Capture the cell that displays the provided text and extract its [x, y] central coordinate. 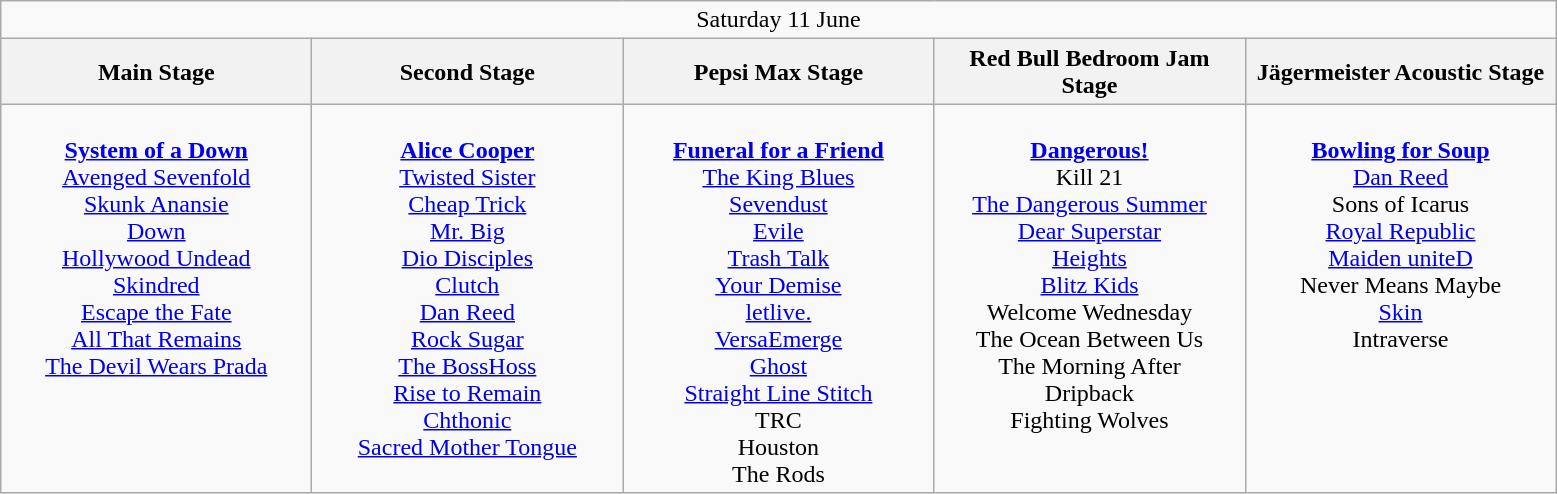
Bowling for Soup Dan Reed Sons of Icarus Royal Republic Maiden uniteD Never Means Maybe Skin Intraverse [1400, 298]
Second Stage [468, 72]
Main Stage [156, 72]
Alice Cooper Twisted Sister Cheap Trick Mr. Big Dio Disciples Clutch Dan Reed Rock Sugar The BossHoss Rise to Remain Chthonic Sacred Mother Tongue [468, 298]
Funeral for a Friend The King Blues Sevendust Evile Trash Talk Your Demise letlive. VersaEmerge Ghost Straight Line Stitch TRC Houston The Rods [778, 298]
Red Bull Bedroom Jam Stage [1090, 72]
Pepsi Max Stage [778, 72]
Jägermeister Acoustic Stage [1400, 72]
Saturday 11 June [778, 20]
System of a Down Avenged Sevenfold Skunk Anansie Down Hollywood Undead Skindred Escape the Fate All That Remains The Devil Wears Prada [156, 298]
